Search for the cell housing the specified text and yield its [x, y] center coordinate. 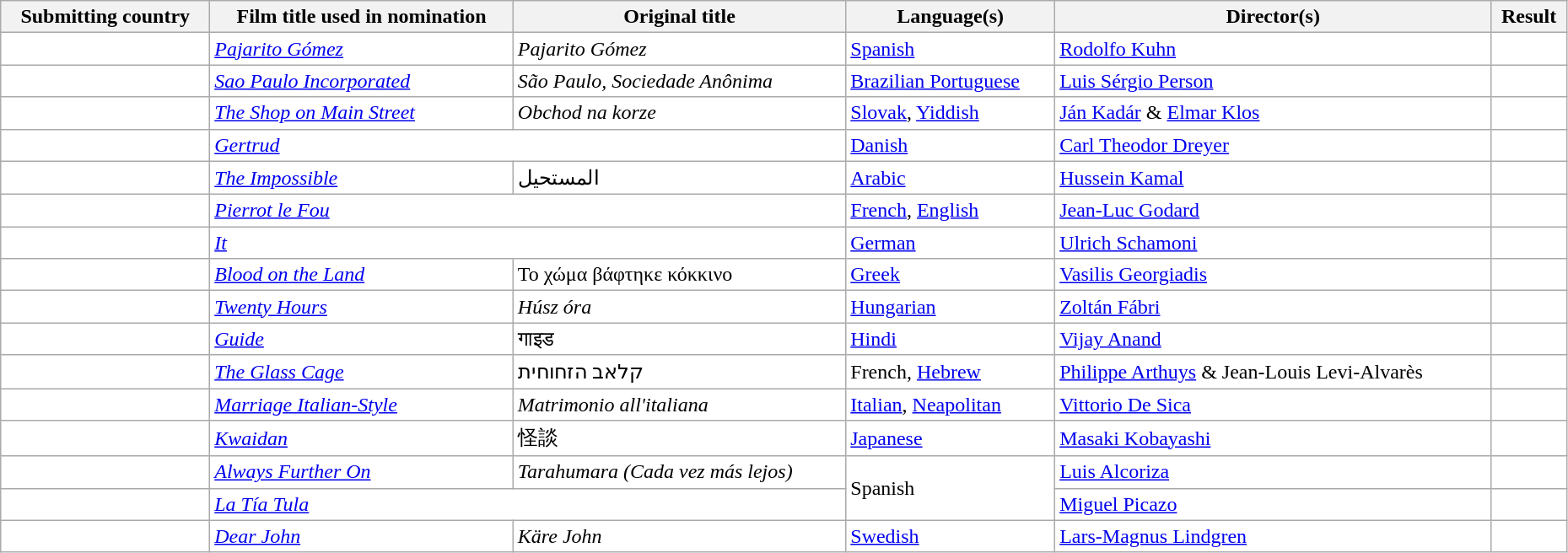
Submitting country [105, 17]
French, English [951, 211]
It [528, 243]
怪談 [679, 438]
קלאב הזחוחית [679, 372]
गाइड [679, 339]
Result [1529, 17]
Tarahumara (Cada vez más lejos) [679, 472]
The Impossible [362, 178]
Hungarian [951, 307]
Käre John [679, 536]
Ulrich Schamoni [1274, 243]
Vasilis Georgiadis [1274, 275]
Film title used in nomination [362, 17]
Marriage Italian-Style [362, 404]
Jean-Luc Godard [1274, 211]
Obchod na korze [679, 113]
Italian, Neapolitan [951, 404]
Brazilian Portuguese [951, 81]
Zoltán Fábri [1274, 307]
Luis Sérgio Person [1274, 81]
Το χώμα βάφτηκε κόκκινο [679, 275]
Philippe Arthuys & Jean-Louis Levi-Alvarès [1274, 372]
Kwaidan [362, 438]
Miguel Picazo [1274, 504]
Vittorio De Sica [1274, 404]
Hindi [951, 339]
The Glass Cage [362, 372]
Japanese [951, 438]
Director(s) [1274, 17]
Gertrud [528, 145]
Hussein Kamal [1274, 178]
Slovak, Yiddish [951, 113]
Húsz óra [679, 307]
São Paulo, Sociedade Anônima [679, 81]
Pierrot le Fou [528, 211]
Luis Alcoriza [1274, 472]
Guide [362, 339]
Greek [951, 275]
المستحيل [679, 178]
Masaki Kobayashi [1274, 438]
Vijay Anand [1274, 339]
Language(s) [951, 17]
Dear John [362, 536]
Always Further On [362, 472]
Blood on the Land [362, 275]
Danish [951, 145]
Lars-Magnus Lindgren [1274, 536]
The Shop on Main Street [362, 113]
German [951, 243]
Matrimonio all'italiana [679, 404]
Arabic [951, 178]
Rodolfo Kuhn [1274, 49]
Carl Theodor Dreyer [1274, 145]
Swedish [951, 536]
Original title [679, 17]
French, Hebrew [951, 372]
La Tía Tula [528, 504]
Twenty Hours [362, 307]
Sao Paulo Incorporated [362, 81]
Ján Kadár & Elmar Klos [1274, 113]
